Detect which cell encompasses the target text, then output its [X, Y] center coordinate. 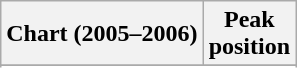
Peakposition [249, 34]
Chart (2005–2006) [102, 34]
